Provide the (X, Y) coordinate of the cell's center where the given text is located.  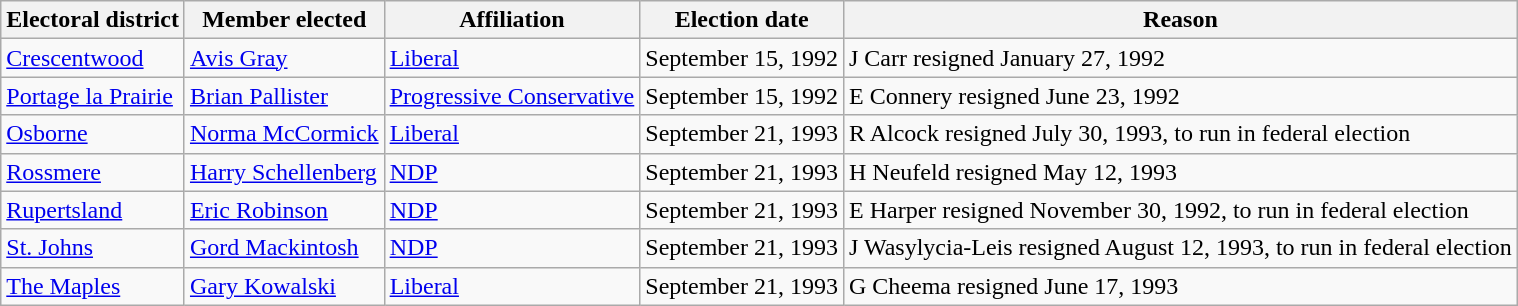
Election date (742, 20)
E Connery resigned June 23, 1992 (1180, 96)
Osborne (93, 134)
Portage la Prairie (93, 96)
Electoral district (93, 20)
Affiliation (512, 20)
Gord Mackintosh (284, 248)
J Carr resigned January 27, 1992 (1180, 58)
Avis Gray (284, 58)
Rossmere (93, 172)
E Harper resigned November 30, 1992, to run in federal election (1180, 210)
Gary Kowalski (284, 286)
The Maples (93, 286)
Rupertsland (93, 210)
Eric Robinson (284, 210)
Brian Pallister (284, 96)
Crescentwood (93, 58)
J Wasylycia-Leis resigned August 12, 1993, to run in federal election (1180, 248)
St. Johns (93, 248)
Reason (1180, 20)
G Cheema resigned June 17, 1993 (1180, 286)
R Alcock resigned July 30, 1993, to run in federal election (1180, 134)
Progressive Conservative (512, 96)
Harry Schellenberg (284, 172)
Member elected (284, 20)
Norma McCormick (284, 134)
H Neufeld resigned May 12, 1993 (1180, 172)
